From the cell containing the given text, extract its center point as [x, y] coordinate. 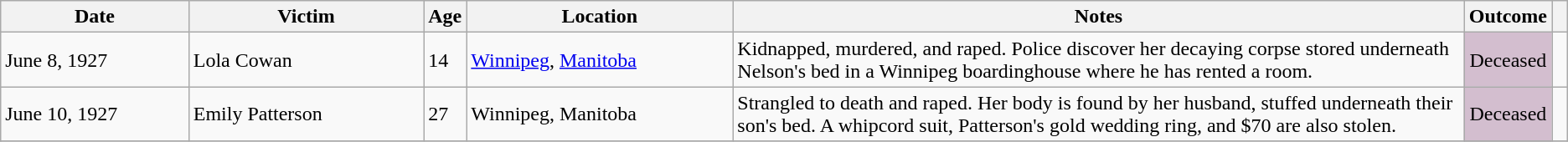
Date [95, 17]
Outcome [1508, 17]
27 [446, 114]
Notes [1099, 17]
Location [600, 17]
Age [446, 17]
June 10, 1927 [95, 114]
June 8, 1927 [95, 60]
14 [446, 60]
Lola Cowan [307, 60]
Victim [307, 17]
Emily Patterson [307, 114]
